Return the (x, y) coordinate for the center point of the cell that contains the specified text.  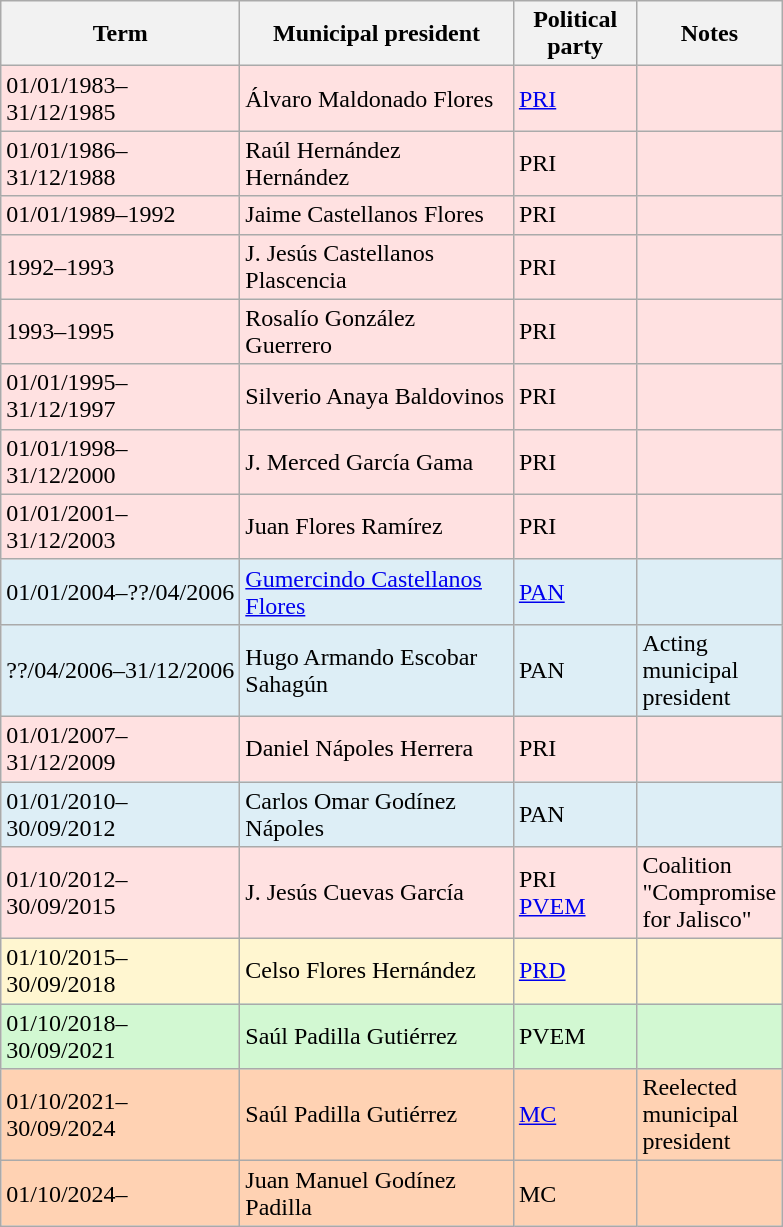
01/10/2012–30/09/2015 (120, 893)
Reelected municipal president (710, 1115)
Álvaro Maldonado Flores (377, 98)
1993–1995 (120, 332)
J. Jesús Castellanos Plascencia (377, 266)
01/01/1998–31/12/2000 (120, 462)
01/01/1989–1992 (120, 215)
Celso Flores Hernández (377, 972)
Juan Flores Ramírez (377, 526)
01/01/2007–31/12/2009 (120, 748)
PVEM (575, 1036)
Hugo Armando Escobar Sahagún (377, 670)
01/10/2021–30/09/2024 (120, 1115)
Jaime Castellanos Flores (377, 215)
Notes (710, 34)
Rosalío González Guerrero (377, 332)
01/01/1986–31/12/1988 (120, 164)
Silverio Anaya Baldovinos (377, 396)
01/01/2004–??/04/2006 (120, 592)
01/10/2024– (120, 1194)
Raúl Hernández Hernández (377, 164)
1992–1993 (120, 266)
01/01/1983–31/12/1985 (120, 98)
01/10/2018–30/09/2021 (120, 1036)
Municipal president (377, 34)
Daniel Nápoles Herrera (377, 748)
Acting municipal president (710, 670)
PRI PVEM (575, 893)
??/04/2006–31/12/2006 (120, 670)
Political party (575, 34)
01/01/2010–30/09/2012 (120, 814)
01/01/2001–31/12/2003 (120, 526)
01/01/1995–31/12/1997 (120, 396)
Juan Manuel Godínez Padilla (377, 1194)
Gumercindo Castellanos Flores (377, 592)
J. Jesús Cuevas García (377, 893)
01/10/2015–30/09/2018 (120, 972)
Coalition "Compromise for Jalisco" (710, 893)
PRD (575, 972)
Term (120, 34)
J. Merced García Gama (377, 462)
Carlos Omar Godínez Nápoles (377, 814)
